From the cell containing the given text, extract its center point as (X, Y) coordinate. 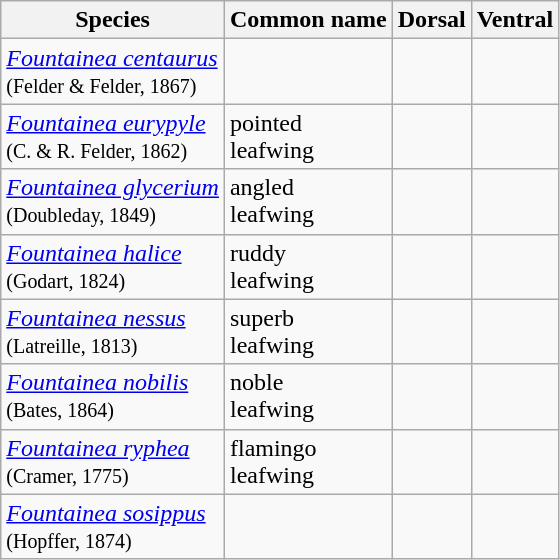
Dorsal (432, 20)
Fountainea glycerium(Doubleday, 1849) (113, 202)
Fountainea nessus(Latreille, 1813) (113, 332)
Fountainea sosippus(Hopffer, 1874) (113, 526)
Fountainea ryphea(Cramer, 1775) (113, 462)
pointedleafwing (308, 136)
Fountainea halice(Godart, 1824) (113, 266)
nobleleafwing (308, 396)
superbleafwing (308, 332)
Fountainea nobilis(Bates, 1864) (113, 396)
flamingoleafwing (308, 462)
Fountainea eurypyle(C. & R. Felder, 1862) (113, 136)
angledleafwing (308, 202)
Species (113, 20)
Common name (308, 20)
Fountainea centaurus(Felder & Felder, 1867) (113, 72)
ruddyleafwing (308, 266)
Ventral (515, 20)
